Return (x, y) of the center of cell containing provided text 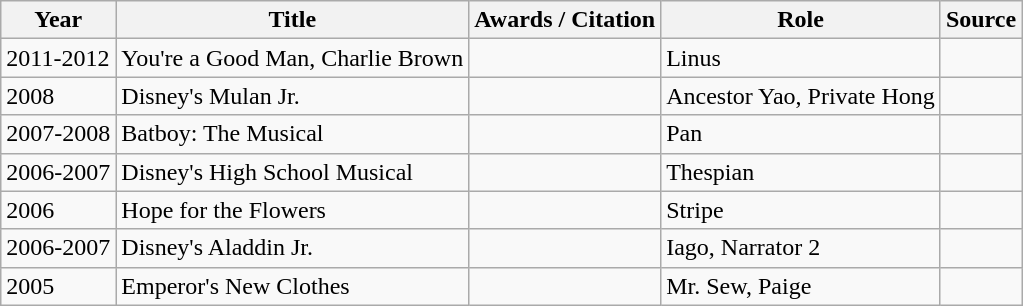
Batboy: The Musical (292, 134)
Source (980, 20)
Awards / Citation (565, 20)
Emperor's New Clothes (292, 286)
Hope for the Flowers (292, 210)
Thespian (801, 172)
Iago, Narrator 2 (801, 248)
Role (801, 20)
2011-2012 (58, 58)
2007-2008 (58, 134)
Linus (801, 58)
Stripe (801, 210)
Disney's Mulan Jr. (292, 96)
Title (292, 20)
2008 (58, 96)
2005 (58, 286)
Ancestor Yao, Private Hong (801, 96)
Year (58, 20)
You're a Good Man, Charlie Brown (292, 58)
Pan (801, 134)
Disney's High School Musical (292, 172)
Disney's Aladdin Jr. (292, 248)
2006 (58, 210)
Mr. Sew, Paige (801, 286)
